Output the (X, Y) coordinate of the center of the cell containing the given text.  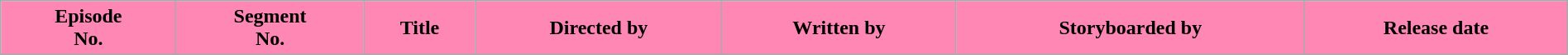
Release date (1437, 28)
Directed by (599, 28)
Storyboarded by (1131, 28)
Title (420, 28)
EpisodeNo. (88, 28)
SegmentNo. (270, 28)
Written by (839, 28)
